Output the (x, y) coordinate of the center of the cell containing the given text.  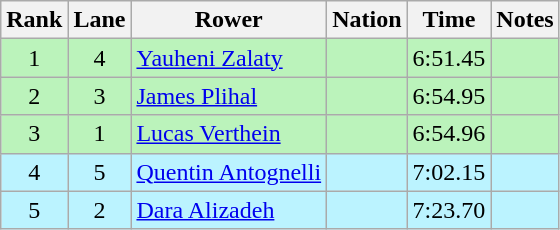
Nation (367, 20)
6:51.45 (449, 58)
6:54.95 (449, 96)
James Plihal (229, 96)
7:23.70 (449, 210)
Rank (34, 20)
Dara Alizadeh (229, 210)
Lucas Verthein (229, 134)
7:02.15 (449, 172)
Notes (525, 20)
6:54.96 (449, 134)
Time (449, 20)
Quentin Antognelli (229, 172)
Rower (229, 20)
Yauheni Zalaty (229, 58)
Lane (100, 20)
